Extract the (x, y) coordinate from the center of the cell holding the provided text.  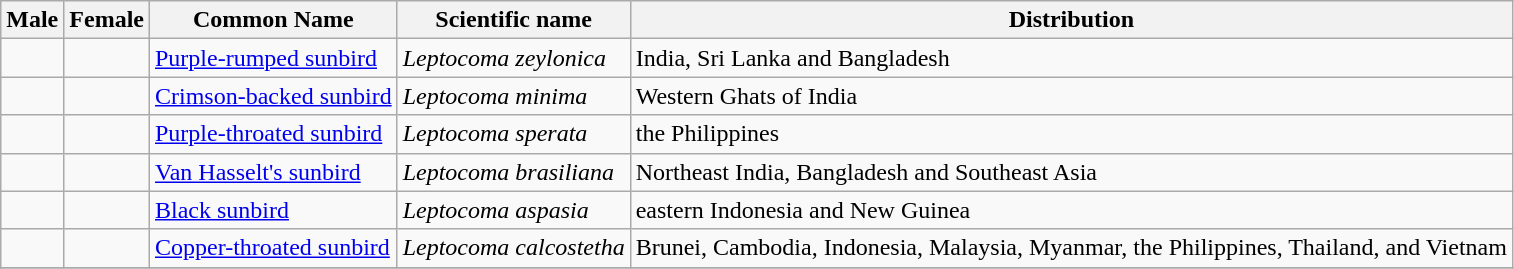
Van Hasselt's sunbird (273, 172)
Northeast India, Bangladesh and Southeast Asia (1071, 172)
Purple-throated sunbird (273, 134)
Common Name (273, 20)
Female (107, 20)
Leptocoma calcostetha (514, 248)
the Philippines (1071, 134)
Brunei, Cambodia, Indonesia, Malaysia, Myanmar, the Philippines, Thailand, and Vietnam (1071, 248)
Distribution (1071, 20)
Leptocoma zeylonica (514, 58)
eastern Indonesia and New Guinea (1071, 210)
Leptocoma sperata (514, 134)
India, Sri Lanka and Bangladesh (1071, 58)
Purple-rumped sunbird (273, 58)
Crimson-backed sunbird (273, 96)
Male (32, 20)
Black sunbird (273, 210)
Western Ghats of India (1071, 96)
Leptocoma aspasia (514, 210)
Copper-throated sunbird (273, 248)
Leptocoma minima (514, 96)
Leptocoma brasiliana (514, 172)
Scientific name (514, 20)
